Capture the cell that displays the provided text and extract its [X, Y] central coordinate. 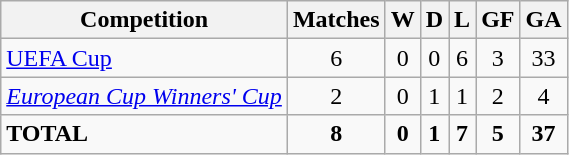
33 [544, 58]
TOTAL [144, 134]
7 [462, 134]
5 [498, 134]
Matches [336, 20]
4 [544, 96]
GA [544, 20]
European Cup Winners' Cup [144, 96]
8 [336, 134]
3 [498, 58]
W [402, 20]
D [434, 20]
GF [498, 20]
Competition [144, 20]
UEFA Cup [144, 58]
L [462, 20]
37 [544, 134]
